Determine the (X, Y) coordinate at the center of the cell enclosing the given text.  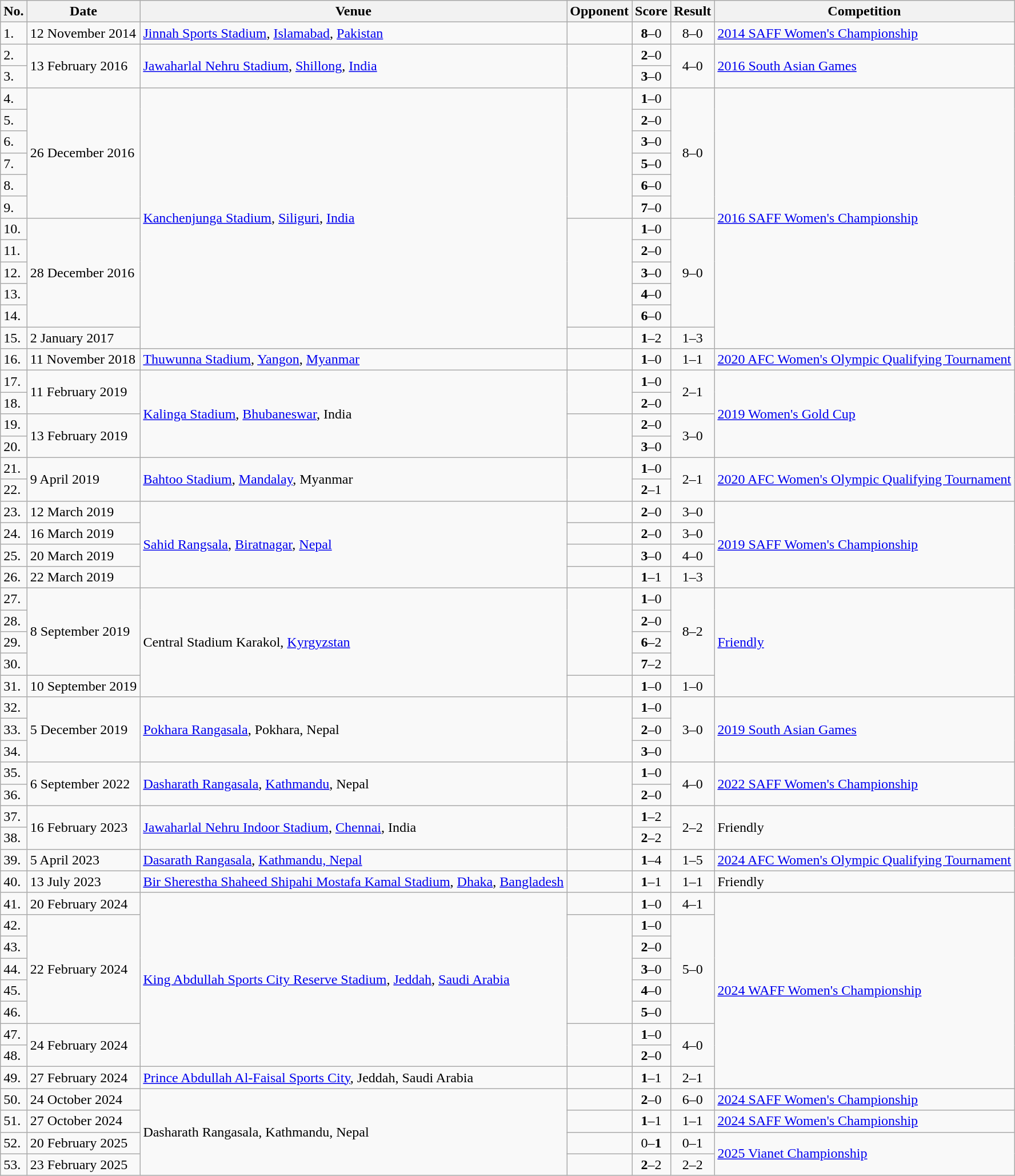
2 January 2017 (83, 338)
21. (14, 468)
Dasarath Rangasala, Kathmandu, Nepal (353, 860)
16 February 2023 (83, 827)
Kalinga Stadium, Bhubaneswar, India (353, 414)
23 February 2025 (83, 1165)
22 March 2019 (83, 577)
27 October 2024 (83, 1121)
49. (14, 1078)
32. (14, 708)
19. (14, 425)
24. (14, 533)
2025 Vianet Championship (864, 1154)
39. (14, 860)
23. (14, 512)
Central Stadium Karakol, Kyrgyzstan (353, 642)
44. (14, 969)
47. (14, 1034)
9–0 (692, 272)
17. (14, 381)
2019 SAFF Women's Championship (864, 544)
Kanchenjunga Stadium, Siliguri, India (353, 218)
46. (14, 1012)
50. (14, 1099)
14. (14, 316)
Venue (353, 11)
20. (14, 447)
2024 AFC Women's Olympic Qualifying Tournament (864, 860)
9. (14, 207)
12 March 2019 (83, 512)
37. (14, 816)
5. (14, 120)
38. (14, 838)
13 February 2019 (83, 436)
18. (14, 403)
8. (14, 185)
16. (14, 360)
1. (14, 33)
Sahid Rangsala, Biratnagar, Nepal (353, 544)
2. (14, 55)
27. (14, 599)
48. (14, 1056)
9 April 2019 (83, 479)
6. (14, 142)
6–2 (652, 643)
15. (14, 338)
52. (14, 1143)
11 February 2019 (83, 392)
25. (14, 555)
2019 Women's Gold Cup (864, 414)
Thuwunna Stadium, Yangon, Myanmar (353, 360)
1–5 (692, 860)
13. (14, 294)
20 February 2024 (83, 903)
10. (14, 229)
Competition (864, 11)
Opponent (600, 11)
20 February 2025 (83, 1143)
27 February 2024 (83, 1078)
King Abdullah Sports City Reserve Stadium, Jeddah, Saudi Arabia (353, 979)
22 February 2024 (83, 968)
4. (14, 98)
5 April 2023 (83, 860)
7–0 (652, 207)
43. (14, 947)
31. (14, 686)
5 December 2019 (83, 729)
16 March 2019 (83, 533)
28 December 2016 (83, 272)
29. (14, 643)
11. (14, 250)
Date (83, 11)
8 September 2019 (83, 631)
36. (14, 795)
2016 South Asian Games (864, 66)
13 July 2023 (83, 882)
28. (14, 620)
3. (14, 77)
45. (14, 991)
26. (14, 577)
Score (652, 11)
12. (14, 273)
7. (14, 164)
42. (14, 925)
2014 SAFF Women's Championship (864, 33)
Pokhara Rangasala, Pokhara, Nepal (353, 729)
53. (14, 1165)
8–2 (692, 631)
33. (14, 729)
Prince Abdullah Al-Faisal Sports City, Jeddah, Saudi Arabia (353, 1078)
Result (692, 11)
1–4 (652, 860)
35. (14, 773)
30. (14, 664)
10 September 2019 (83, 686)
2016 SAFF Women's Championship (864, 218)
2022 SAFF Women's Championship (864, 784)
20 March 2019 (83, 555)
2019 South Asian Games (864, 729)
51. (14, 1121)
40. (14, 882)
24 October 2024 (83, 1099)
13 February 2016 (83, 66)
26 December 2016 (83, 153)
7–2 (652, 664)
34. (14, 751)
22. (14, 490)
11 November 2018 (83, 360)
24 February 2024 (83, 1045)
Jawaharlal Nehru Indoor Stadium, Chennai, India (353, 827)
6 September 2022 (83, 784)
Bir Sherestha Shaheed Shipahi Mostafa Kamal Stadium, Dhaka, Bangladesh (353, 882)
12 November 2014 (83, 33)
Jawaharlal Nehru Stadium, Shillong, India (353, 66)
4–1 (692, 903)
41. (14, 903)
Bahtoo Stadium, Mandalay, Myanmar (353, 479)
No. (14, 11)
Jinnah Sports Stadium, Islamabad, Pakistan (353, 33)
2024 WAFF Women's Championship (864, 990)
